Find where the given text appears and provide that cell's center as [X, Y] coordinate. 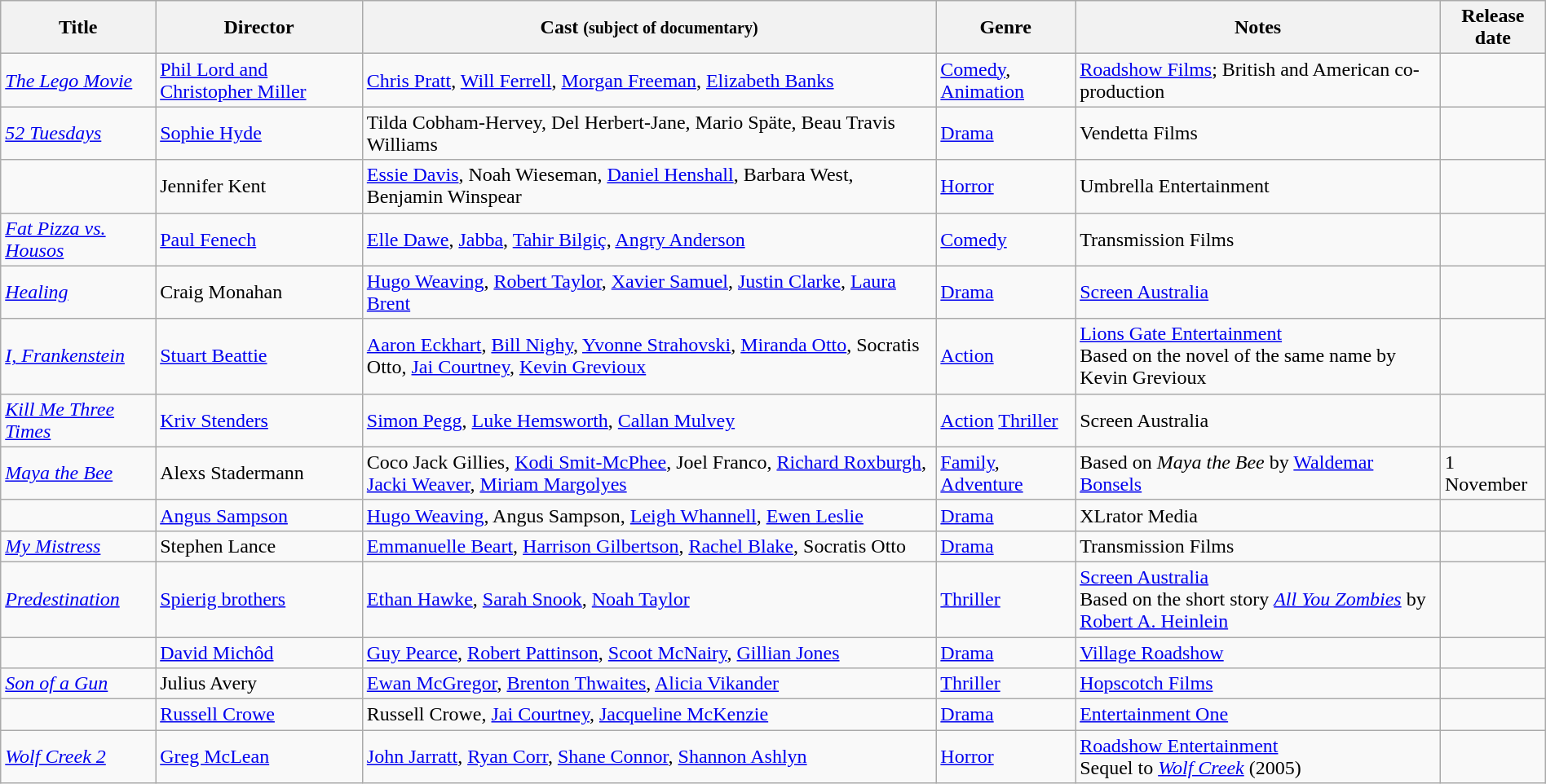
Stephen Lance [259, 546]
Screen AustraliaBased on the short story All You Zombies by Robert A. Heinlein [1258, 599]
Roadshow Entertainment Sequel to Wolf Creek (2005) [1258, 756]
My Mistress [78, 546]
Spierig brothers [259, 599]
Greg McLean [259, 756]
Chris Pratt, Will Ferrell, Morgan Freeman, Elizabeth Banks [649, 80]
1 November [1492, 473]
Ewan McGregor, Brenton Thwaites, Alicia Vikander [649, 684]
Notes [1258, 28]
I, Frankenstein [78, 356]
Sophie Hyde [259, 134]
Aaron Eckhart, Bill Nighy, Yvonne Strahovski, Miranda Otto, Socratis Otto, Jai Courtney, Kevin Grevioux [649, 356]
Vendetta Films [1258, 134]
Kill Me Three Times [78, 421]
Based on Maya the Bee by Waldemar Bonsels [1258, 473]
Comedy, Animation [1006, 80]
Russell Crowe [259, 715]
Fat Pizza vs. Housos [78, 240]
John Jarratt, Ryan Corr, Shane Connor, Shannon Ashlyn [649, 756]
Stuart Beattie [259, 356]
52 Tuesdays [78, 134]
Action [1006, 356]
Son of a Gun [78, 684]
Lions Gate EntertainmentBased on the novel of the same name by Kevin Grevioux [1258, 356]
Wolf Creek 2 [78, 756]
Simon Pegg, Luke Hemsworth, Callan Mulvey [649, 421]
Angus Sampson [259, 515]
Jennifer Kent [259, 186]
Paul Fenech [259, 240]
Guy Pearce, Robert Pattinson, Scoot McNairy, Gillian Jones [649, 653]
Entertainment One [1258, 715]
Title [78, 28]
Release date [1492, 28]
The Lego Movie [78, 80]
Maya the Bee [78, 473]
Family, Adventure [1006, 473]
Cast (subject of documentary) [649, 28]
Village Roadshow [1258, 653]
Ethan Hawke, Sarah Snook, Noah Taylor [649, 599]
Director [259, 28]
Umbrella Entertainment [1258, 186]
XLrator Media [1258, 515]
Essie Davis, Noah Wieseman, Daniel Henshall, Barbara West, Benjamin Winspear [649, 186]
Elle Dawe, Jabba, Tahir Bilgiç, Angry Anderson [649, 240]
Emmanuelle Beart, Harrison Gilbertson, Rachel Blake, Socratis Otto [649, 546]
Kriv Stenders [259, 421]
Craig Monahan [259, 292]
Tilda Cobham-Hervey, Del Herbert-Jane, Mario Späte, Beau Travis Williams [649, 134]
Coco Jack Gillies, Kodi Smit-McPhee, Joel Franco, Richard Roxburgh, Jacki Weaver, Miriam Margolyes [649, 473]
Roadshow Films; British and American co-production [1258, 80]
Action Thriller [1006, 421]
Julius Avery [259, 684]
Healing [78, 292]
Russell Crowe, Jai Courtney, Jacqueline McKenzie [649, 715]
Hugo Weaving, Robert Taylor, Xavier Samuel, Justin Clarke, Laura Brent [649, 292]
Predestination [78, 599]
Phil Lord and Christopher Miller [259, 80]
Alexs Stadermann [259, 473]
Hopscotch Films [1258, 684]
Comedy [1006, 240]
Genre [1006, 28]
David Michôd [259, 653]
Hugo Weaving, Angus Sampson, Leigh Whannell, Ewen Leslie [649, 515]
